Locate the cell with the specified text and output its (X, Y) center coordinate. 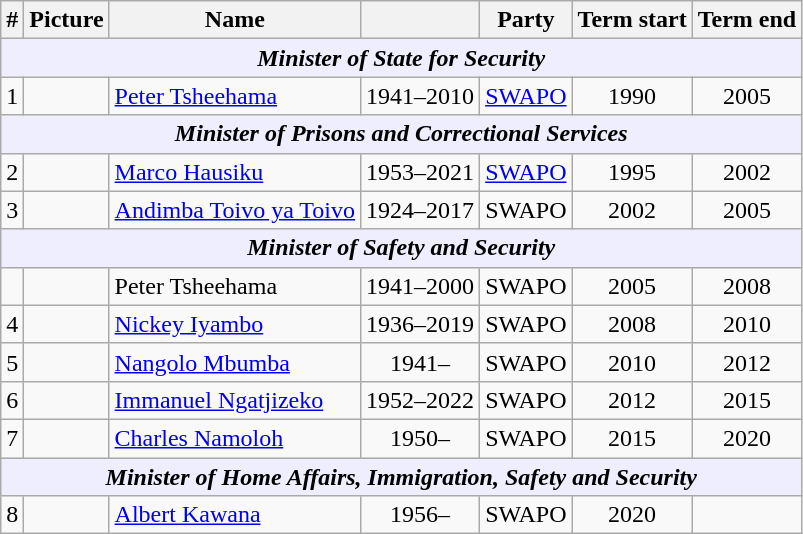
1 (12, 96)
# (12, 20)
1952–2022 (420, 400)
7 (12, 438)
1950– (420, 438)
Picture (66, 20)
Minister of State for Security (402, 58)
5 (12, 362)
Party (526, 20)
Minister of Safety and Security (402, 248)
1953–2021 (420, 172)
Immanuel Ngatjizeko (234, 400)
1924–2017 (420, 210)
1941–2000 (420, 286)
Nickey Iyambo (234, 324)
Andimba Toivo ya Toivo (234, 210)
Nangolo Mbumba (234, 362)
1936–2019 (420, 324)
1956– (420, 515)
1941– (420, 362)
1995 (632, 172)
Name (234, 20)
Minister of Home Affairs, Immigration, Safety and Security (402, 477)
8 (12, 515)
Marco Hausiku (234, 172)
Minister of Prisons and Correctional Services (402, 134)
3 (12, 210)
6 (12, 400)
Term start (632, 20)
4 (12, 324)
1990 (632, 96)
2 (12, 172)
Albert Kawana (234, 515)
Charles Namoloh (234, 438)
1941–2010 (420, 96)
Term end (747, 20)
